Return the (x, y) coordinate for the center point of the cell that contains the specified text.  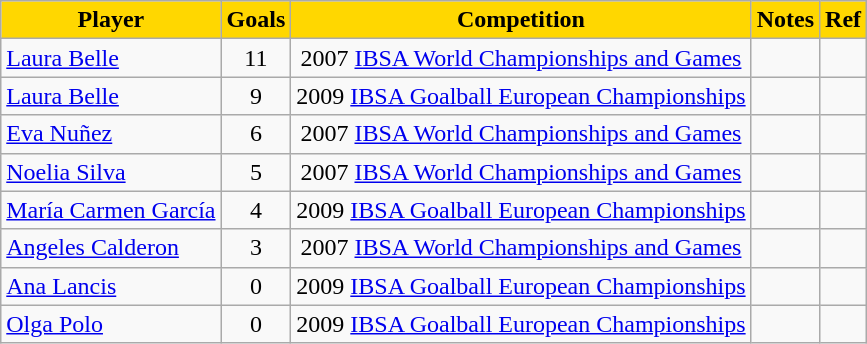
Ana Lancis (111, 286)
4 (256, 210)
Noelia Silva (111, 172)
Olga Polo (111, 324)
Notes (785, 20)
9 (256, 96)
6 (256, 134)
Angeles Calderon (111, 248)
Player (111, 20)
Eva Nuñez (111, 134)
5 (256, 172)
3 (256, 248)
Competition (521, 20)
Ref (844, 20)
Goals (256, 20)
11 (256, 58)
María Carmen García (111, 210)
